Search for the cell housing the specified text and yield its [x, y] center coordinate. 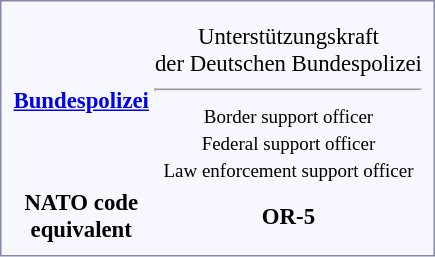
OR-5 [288, 216]
NATO code equivalent [81, 216]
Unterstützungskraft der Deutschen BundespolizeiBorder support officerFederal support officerLaw enforcement support officer [288, 103]
Bundespolizei [81, 100]
